Determine the [X, Y] coordinate at the center of the cell enclosing the given text.  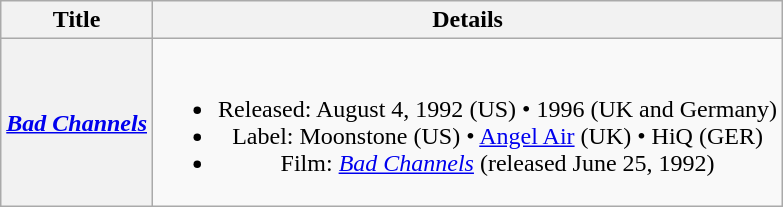
Details [468, 20]
Bad Channels [77, 122]
Released: August 4, 1992 (US) • 1996 (UK and Germany)Label: Moonstone (US) • Angel Air (UK) • HiQ (GER)Film: Bad Channels (released June 25, 1992) [468, 122]
Title [77, 20]
